Provide the (X, Y) coordinate of the cell's center where the given text is located.  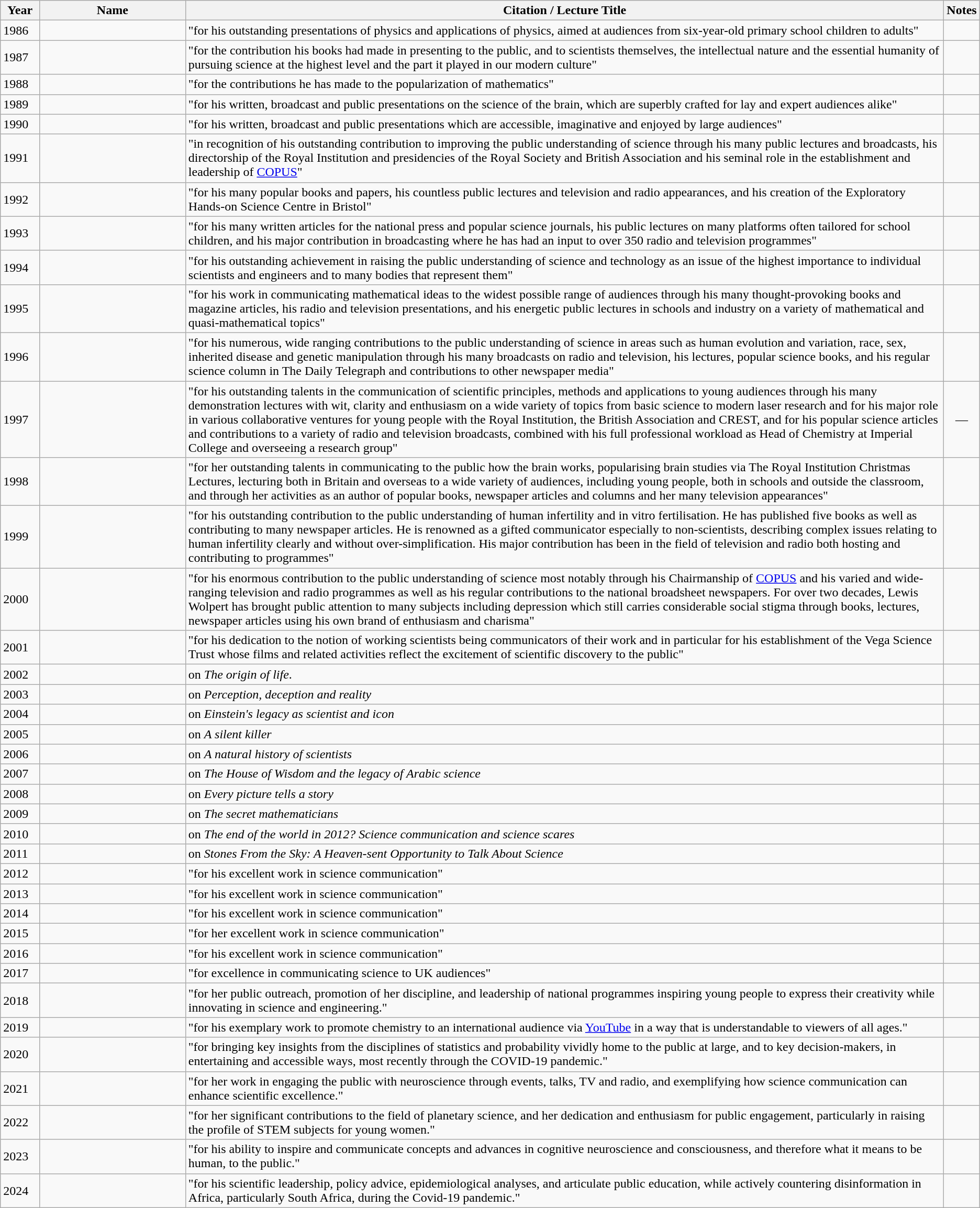
2003 (20, 694)
2014 (20, 914)
1993 (20, 234)
2015 (20, 934)
2008 (20, 794)
"for his outstanding presentations of physics and applications of physics, aimed at audiences from six-year-old primary school children to adults" (564, 30)
on Every picture tells a story (564, 794)
2021 (20, 1088)
1986 (20, 30)
2017 (20, 973)
"for his written, broadcast and public presentations which are accessible, imaginative and enjoyed by large audiences" (564, 124)
"for the contributions he has made to the popularization of mathematics" (564, 84)
2004 (20, 714)
on The secret mathematicians (564, 814)
— (962, 419)
2018 (20, 1000)
1989 (20, 104)
on Stones From the Sky: A Heaven-sent Opportunity to Talk About Science (564, 854)
2006 (20, 754)
2002 (20, 674)
on A silent killer (564, 734)
2000 (20, 599)
Citation / Lecture Title (564, 10)
1996 (20, 357)
1990 (20, 124)
1999 (20, 537)
2001 (20, 647)
2020 (20, 1055)
on A natural history of scientists (564, 754)
2007 (20, 774)
2023 (20, 1156)
on The House of Wisdom and the legacy of Arabic science (564, 774)
2016 (20, 954)
2012 (20, 873)
on Einstein's legacy as scientist and icon (564, 714)
Notes (962, 10)
Year (20, 10)
on The origin of life. (564, 674)
2013 (20, 894)
1995 (20, 308)
"for her excellent work in science communication" (564, 934)
2022 (20, 1123)
2005 (20, 734)
1997 (20, 419)
1992 (20, 199)
2011 (20, 854)
on The end of the world in 2012? Science communication and science scares (564, 834)
2024 (20, 1191)
"for his exemplary work to promote chemistry to an international audience via YouTube in a way that is understandable to viewers of all ages." (564, 1027)
1987 (20, 58)
on Perception, deception and reality (564, 694)
Name (112, 10)
2019 (20, 1027)
1991 (20, 158)
2010 (20, 834)
1998 (20, 482)
2009 (20, 814)
1994 (20, 267)
"for his written, broadcast and public presentations on the science of the brain, which are superbly crafted for lay and expert audiences alike" (564, 104)
1988 (20, 84)
"for excellence in communicating science to UK audiences" (564, 973)
